For the text-containing cell, return its midpoint in [X, Y] coordinate format. 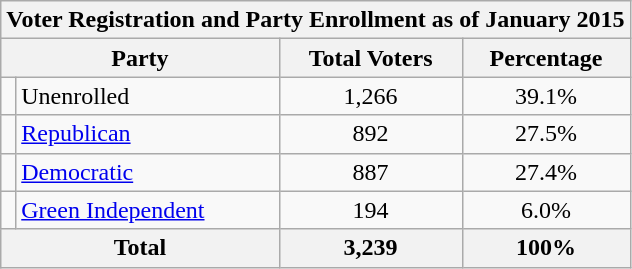
27.4% [546, 172]
194 [370, 210]
6.0% [546, 210]
Total Voters [370, 58]
3,239 [370, 248]
Percentage [546, 58]
Green Independent [148, 210]
Voter Registration and Party Enrollment as of January 2015 [316, 20]
100% [546, 248]
Democratic [148, 172]
Total [140, 248]
39.1% [546, 96]
Republican [148, 134]
27.5% [546, 134]
1,266 [370, 96]
Unenrolled [148, 96]
887 [370, 172]
Party [140, 58]
892 [370, 134]
